Capture the cell that displays the provided text and extract its (X, Y) central coordinate. 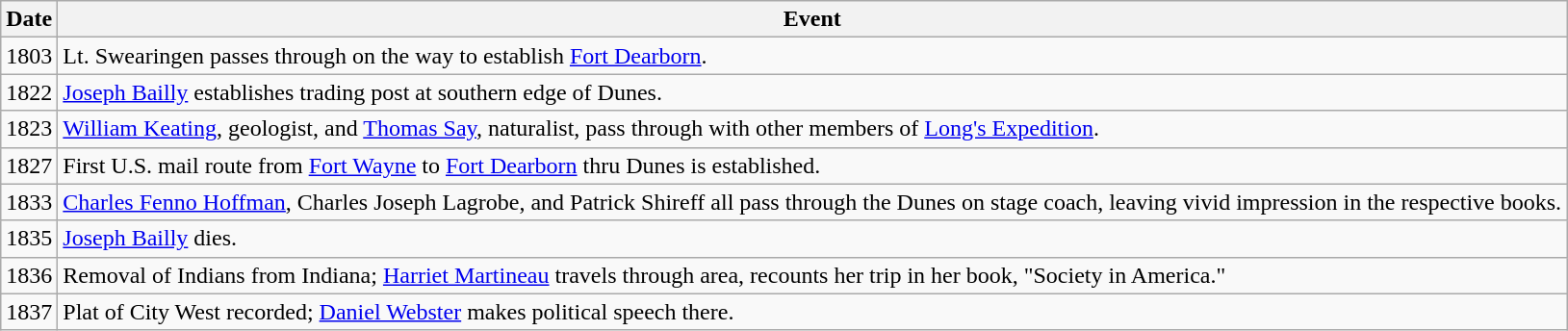
Lt. Swearingen passes through on the way to establish Fort Dearborn. (812, 56)
1833 (29, 202)
Joseph Bailly establishes trading post at southern edge of Dunes. (812, 92)
1836 (29, 275)
1835 (29, 239)
First U.S. mail route from Fort Wayne to Fort Dearborn thru Dunes is established. (812, 165)
Removal of Indians from Indiana; Harriet Martineau travels through area, recounts her trip in her book, "Society in America." (812, 275)
Plat of City West recorded; Daniel Webster makes political speech there. (812, 312)
1803 (29, 56)
1837 (29, 312)
1822 (29, 92)
William Keating, geologist, and Thomas Say, naturalist, pass through with other members of Long's Expedition. (812, 129)
Date (29, 19)
1827 (29, 165)
Event (812, 19)
1823 (29, 129)
Joseph Bailly dies. (812, 239)
